Return [x, y] of the center of cell containing provided text 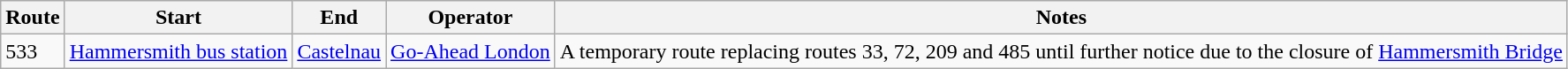
Operator [471, 18]
A temporary route replacing routes 33, 72, 209 and 485 until further notice due to the closure of Hammersmith Bridge [1061, 51]
Start [178, 18]
Notes [1061, 18]
Go-Ahead London [471, 51]
Route [33, 18]
Hammersmith bus station [178, 51]
Castelnau [339, 51]
533 [33, 51]
End [339, 18]
